Find where the given text appears and provide that cell's center as [x, y] coordinate. 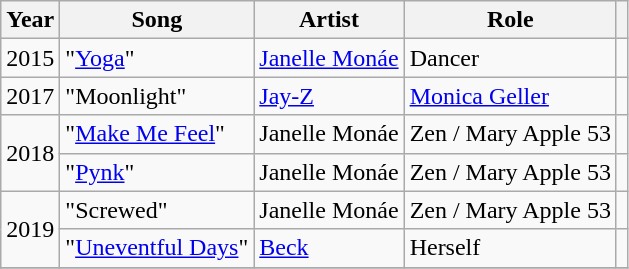
Beck [329, 248]
"Pynk" [157, 172]
Year [30, 20]
Herself [510, 248]
"Moonlight" [157, 96]
Monica Geller [510, 96]
2015 [30, 58]
"Screwed" [157, 210]
2018 [30, 153]
Dancer [510, 58]
"Uneventful Days" [157, 248]
Song [157, 20]
"Yoga" [157, 58]
"Make Me Feel" [157, 134]
Jay-Z [329, 96]
2019 [30, 229]
2017 [30, 96]
Role [510, 20]
Artist [329, 20]
